Return the [X, Y] coordinate for the center point of the cell that contains the specified text.  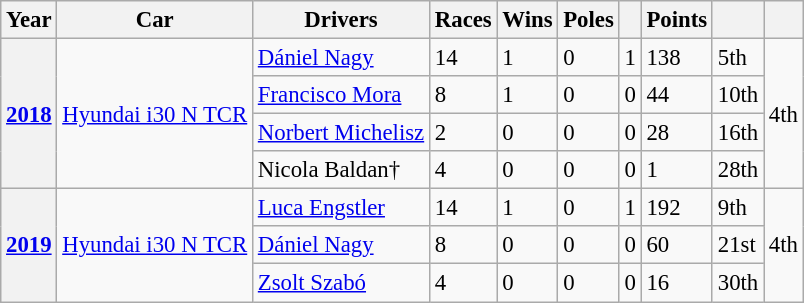
2019 [29, 246]
Races [463, 20]
192 [676, 208]
30th [738, 283]
Luca Engstler [342, 208]
Car [155, 20]
10th [738, 95]
Drivers [342, 20]
Wins [528, 20]
16th [738, 133]
21st [738, 245]
28th [738, 170]
44 [676, 95]
Norbert Michelisz [342, 133]
Zsolt Szabó [342, 283]
2018 [29, 114]
138 [676, 58]
5th [738, 58]
16 [676, 283]
Poles [588, 20]
Year [29, 20]
Nicola Baldan† [342, 170]
28 [676, 133]
60 [676, 245]
Points [676, 20]
Francisco Mora [342, 95]
9th [738, 208]
2 [463, 133]
